Identify which cell holds the provided text, then report its [X, Y] central coordinate. 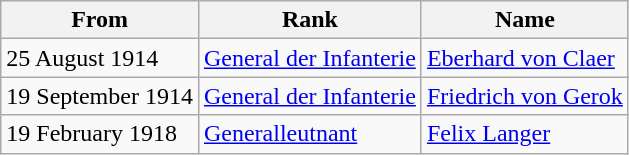
19 September 1914 [100, 96]
Generalleutnant [310, 134]
Name [524, 20]
Friedrich von Gerok [524, 96]
From [100, 20]
19 February 1918 [100, 134]
Felix Langer [524, 134]
Rank [310, 20]
Eberhard von Claer [524, 58]
25 August 1914 [100, 58]
